Search for the cell housing the specified text and yield its [x, y] center coordinate. 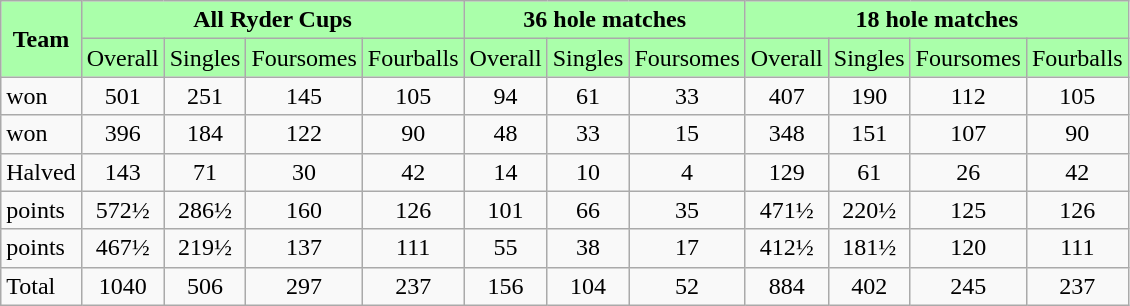
190 [869, 96]
17 [687, 248]
48 [506, 134]
94 [506, 96]
348 [786, 134]
10 [588, 172]
129 [786, 172]
220½ [869, 210]
112 [968, 96]
Team [41, 39]
467½ [122, 248]
219½ [205, 248]
407 [786, 96]
181½ [869, 248]
122 [304, 134]
396 [122, 134]
15 [687, 134]
412½ [786, 248]
184 [205, 134]
14 [506, 172]
26 [968, 172]
402 [869, 286]
251 [205, 96]
286½ [205, 210]
471½ [786, 210]
101 [506, 210]
55 [506, 248]
107 [968, 134]
66 [588, 210]
Total [41, 286]
18 hole matches [936, 20]
143 [122, 172]
145 [304, 96]
160 [304, 210]
30 [304, 172]
36 hole matches [604, 20]
All Ryder Cups [272, 20]
137 [304, 248]
52 [687, 286]
501 [122, 96]
104 [588, 286]
506 [205, 286]
4 [687, 172]
38 [588, 248]
245 [968, 286]
71 [205, 172]
151 [869, 134]
125 [968, 210]
35 [687, 210]
Halved [41, 172]
884 [786, 286]
120 [968, 248]
1040 [122, 286]
572½ [122, 210]
156 [506, 286]
297 [304, 286]
